Provide the [x, y] coordinate of the cell's center where the given text is located.  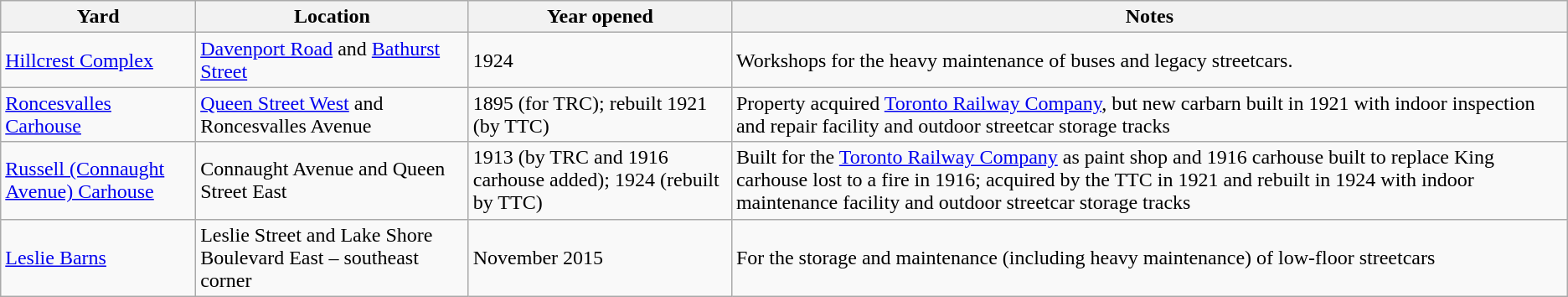
Year opened [600, 17]
Location [333, 17]
1895 (for TRC); rebuilt 1921 (by TTC) [600, 114]
For the storage and maintenance (including heavy maintenance) of low-floor streetcars [1149, 258]
Workshops for the heavy maintenance of buses and legacy streetcars. [1149, 60]
Yard [99, 17]
Connaught Avenue and Queen Street East [333, 180]
1913 (by TRC and 1916 carhouse added); 1924 (rebuilt by TTC) [600, 180]
Davenport Road and Bathurst Street [333, 60]
Notes [1149, 17]
Russell (Connaught Avenue) Carhouse [99, 180]
Queen Street West and Roncesvalles Avenue [333, 114]
Leslie Barns [99, 258]
1924 [600, 60]
Roncesvalles Carhouse [99, 114]
Leslie Street and Lake Shore Boulevard East – southeast corner [333, 258]
November 2015 [600, 258]
Hillcrest Complex [99, 60]
